Detect which cell encompasses the target text, then output its (X, Y) center coordinate. 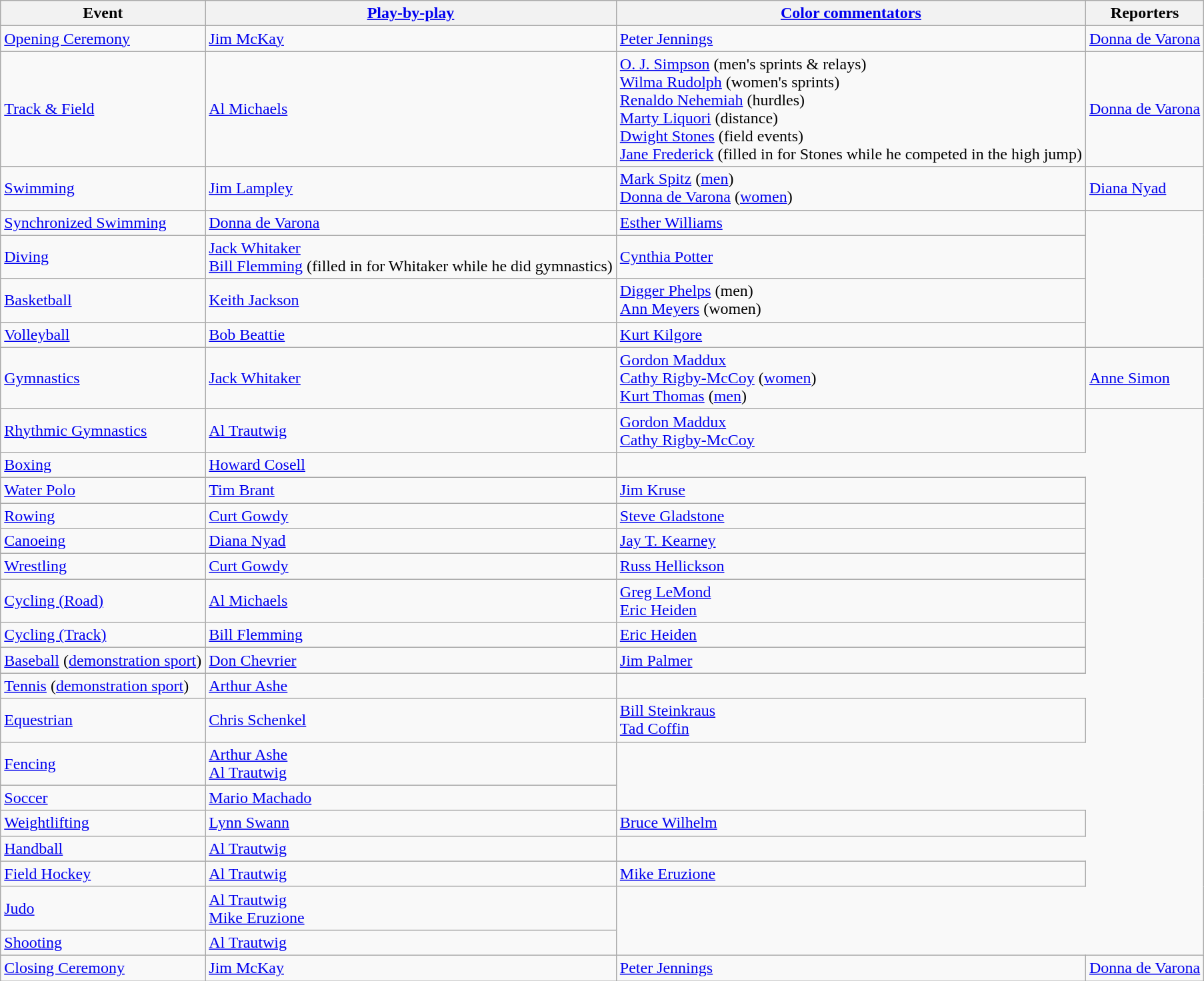
Jim Lampley (411, 188)
Don Chevrier (411, 660)
Reporters (1145, 13)
Field Hockey (103, 874)
Bill SteinkrausTad Coffin (851, 720)
Howard Cosell (411, 465)
Swimming (103, 188)
Arthur AsheAl Trautwig (411, 764)
Jack Whitaker (411, 378)
Bob Beattie (411, 335)
Volleyball (103, 335)
Russ Hellickson (851, 566)
Bill Flemming (411, 635)
Steve Gladstone (851, 515)
Lynn Swann (411, 823)
Water Polo (103, 490)
Jay T. Kearney (851, 541)
Tennis (demonstration sport) (103, 686)
Gordon MadduxCathy Rigby-McCoy (women)Kurt Thomas (men) (851, 378)
Esther Williams (851, 223)
Synchronized Swimming (103, 223)
Soccer (103, 798)
Judo (103, 908)
Fencing (103, 764)
Kurt Kilgore (851, 335)
Weightlifting (103, 823)
Gordon MadduxCathy Rigby-McCoy (851, 431)
Bruce Wilhelm (851, 823)
Tim Brant (411, 490)
Basketball (103, 300)
Play-by-play (411, 13)
Baseball (demonstration sport) (103, 660)
Event (103, 13)
Cycling (Road) (103, 601)
Anne Simon (1145, 378)
Eric Heiden (851, 635)
Cynthia Potter (851, 257)
Rhythmic Gymnastics (103, 431)
Gymnastics (103, 378)
Jack WhitakerBill Flemming (filled in for Whitaker while he did gymnastics) (411, 257)
Handball (103, 848)
Mario Machado (411, 798)
Track & Field (103, 109)
Digger Phelps (men)Ann Meyers (women) (851, 300)
Opening Ceremony (103, 39)
Closing Ceremony (103, 968)
Chris Schenkel (411, 720)
Greg LeMondEric Heiden (851, 601)
Color commentators (851, 13)
Wrestling (103, 566)
Jim Palmer (851, 660)
Keith Jackson (411, 300)
Mike Eruzione (851, 874)
Jim Kruse (851, 490)
Cycling (Track) (103, 635)
Mark Spitz (men)Donna de Varona (women) (851, 188)
Al TrautwigMike Eruzione (411, 908)
Equestrian (103, 720)
Shooting (103, 942)
Diving (103, 257)
Arthur Ashe (411, 686)
Boxing (103, 465)
Canoeing (103, 541)
Rowing (103, 515)
